Provide the (x, y) coordinate of the cell's center where the given text is located.  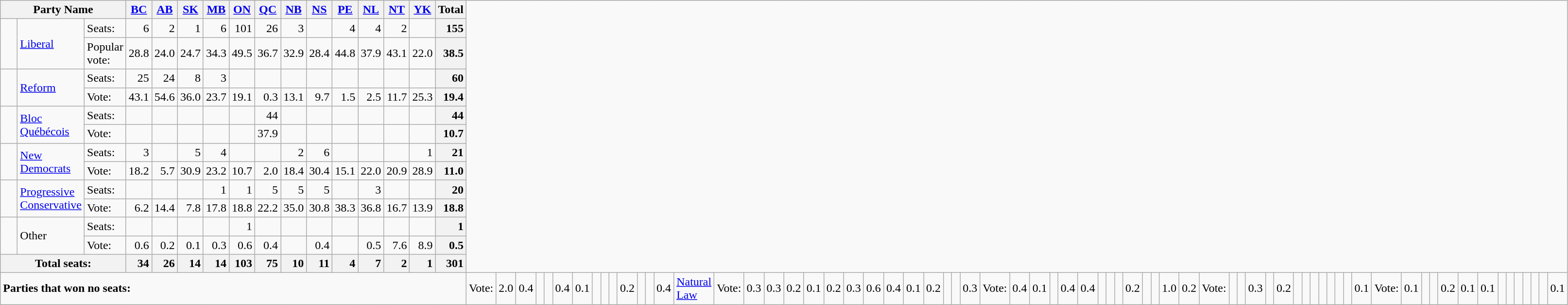
25.3 (423, 97)
Parties that won no seats: (233, 289)
36.8 (371, 208)
20.9 (396, 171)
PE (345, 10)
22.2 (268, 208)
38.3 (345, 208)
14.4 (164, 208)
36.0 (190, 97)
155 (451, 28)
5.7 (164, 171)
7 (371, 264)
13.1 (293, 97)
19.4 (451, 97)
7.6 (396, 245)
19.1 (242, 97)
7.8 (190, 208)
NB (293, 10)
23.2 (216, 171)
16.7 (396, 208)
9.7 (320, 97)
54.6 (164, 97)
11 (320, 264)
32.9 (293, 54)
34.3 (216, 54)
28.8 (139, 54)
NS (320, 10)
24.7 (190, 54)
YK (423, 10)
30.9 (190, 171)
6.2 (139, 208)
Other (51, 235)
11.0 (451, 171)
34 (139, 264)
NT (396, 10)
1.5 (345, 97)
Total (451, 10)
25 (139, 78)
36.7 (268, 54)
101 (242, 28)
Natural Law (694, 289)
44.8 (345, 54)
30.4 (320, 171)
Party Name (63, 10)
Bloc Québécois (51, 125)
75 (268, 264)
13.9 (423, 208)
11.7 (396, 97)
28.4 (320, 54)
SK (190, 10)
1.0 (1169, 289)
Reform (51, 88)
17.8 (216, 208)
Progressive Conservative (51, 198)
21 (451, 152)
49.5 (242, 54)
2.5 (371, 97)
35.0 (293, 208)
103 (242, 264)
MB (216, 10)
15.1 (345, 171)
Popular vote: (105, 54)
8 (190, 78)
NL (371, 10)
Liberal (51, 44)
BC (139, 10)
AB (164, 10)
QC (268, 10)
28.9 (423, 171)
Total seats: (63, 264)
8.9 (423, 245)
20 (451, 189)
30.8 (320, 208)
10 (293, 264)
24.0 (164, 54)
60 (451, 78)
38.5 (451, 54)
301 (451, 264)
18.2 (139, 171)
ON (242, 10)
24 (164, 78)
18.4 (293, 171)
New Democrats (51, 161)
23.7 (216, 97)
